Detect which cell encompasses the target text, then output its (X, Y) center coordinate. 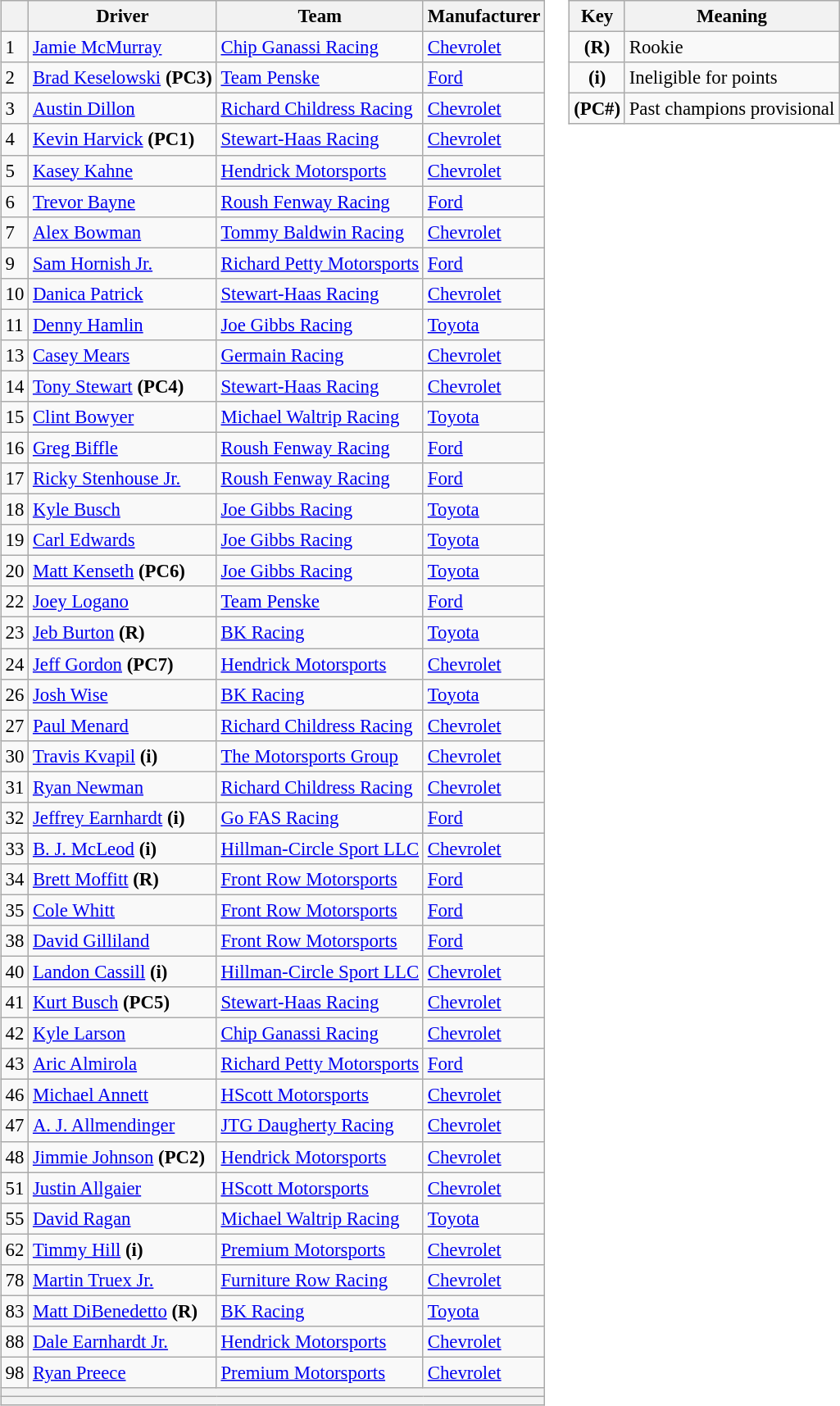
A. J. Allmendinger (123, 1126)
40 (15, 971)
(PC#) (597, 109)
34 (15, 880)
6 (15, 202)
Team (320, 16)
B. J. McLeod (i) (123, 849)
4 (15, 139)
41 (15, 1003)
Paul Menard (123, 726)
Michael Annett (123, 1095)
Rookie (731, 48)
Ryan Preece (123, 1372)
14 (15, 386)
11 (15, 325)
Austin Dillon (123, 109)
30 (15, 756)
Clint Bowyer (123, 417)
Kyle Busch (123, 510)
Furniture Row Racing (320, 1280)
Aric Almirola (123, 1064)
9 (15, 263)
(R) (597, 48)
Past champions provisional (731, 109)
33 (15, 849)
15 (15, 417)
Matt Kenseth (PC6) (123, 571)
Jeffrey Earnhardt (i) (123, 817)
35 (15, 910)
98 (15, 1372)
Brett Moffitt (R) (123, 880)
Dale Earnhardt Jr. (123, 1342)
26 (15, 694)
38 (15, 941)
David Gilliland (123, 941)
88 (15, 1342)
51 (15, 1188)
Ineligible for points (731, 78)
Casey Mears (123, 356)
Justin Allgaier (123, 1188)
David Ragan (123, 1218)
Trevor Bayne (123, 202)
19 (15, 540)
Martin Truex Jr. (123, 1280)
3 (15, 109)
48 (15, 1157)
31 (15, 787)
Josh Wise (123, 694)
18 (15, 510)
5 (15, 171)
23 (15, 633)
(i) (597, 78)
Tommy Baldwin Racing (320, 232)
Ryan Newman (123, 787)
16 (15, 448)
Landon Cassill (i) (123, 971)
Jamie McMurray (123, 48)
32 (15, 817)
24 (15, 663)
Jimmie Johnson (PC2) (123, 1157)
Key (597, 16)
Kasey Kahne (123, 171)
Kyle Larson (123, 1034)
Joey Logano (123, 602)
Danica Patrick (123, 293)
22 (15, 602)
Kevin Harvick (PC1) (123, 139)
Kurt Busch (PC5) (123, 1003)
7 (15, 232)
Alex Bowman (123, 232)
2 (15, 78)
43 (15, 1064)
1 (15, 48)
Sam Hornish Jr. (123, 263)
46 (15, 1095)
Tony Stewart (PC4) (123, 386)
13 (15, 356)
55 (15, 1218)
The Motorsports Group (320, 756)
10 (15, 293)
78 (15, 1280)
Brad Keselowski (PC3) (123, 78)
27 (15, 726)
Jeff Gordon (PC7) (123, 663)
Manufacturer (484, 16)
42 (15, 1034)
Cole Whitt (123, 910)
47 (15, 1126)
20 (15, 571)
Greg Biffle (123, 448)
Jeb Burton (R) (123, 633)
Timmy Hill (i) (123, 1249)
Denny Hamlin (123, 325)
83 (15, 1311)
62 (15, 1249)
Meaning (731, 16)
17 (15, 479)
Travis Kvapil (i) (123, 756)
JTG Daugherty Racing (320, 1126)
Matt DiBenedetto (R) (123, 1311)
Germain Racing (320, 356)
Ricky Stenhouse Jr. (123, 479)
Carl Edwards (123, 540)
Driver (123, 16)
Go FAS Racing (320, 817)
